Return the [X, Y] coordinate for the center point of the cell that contains the specified text.  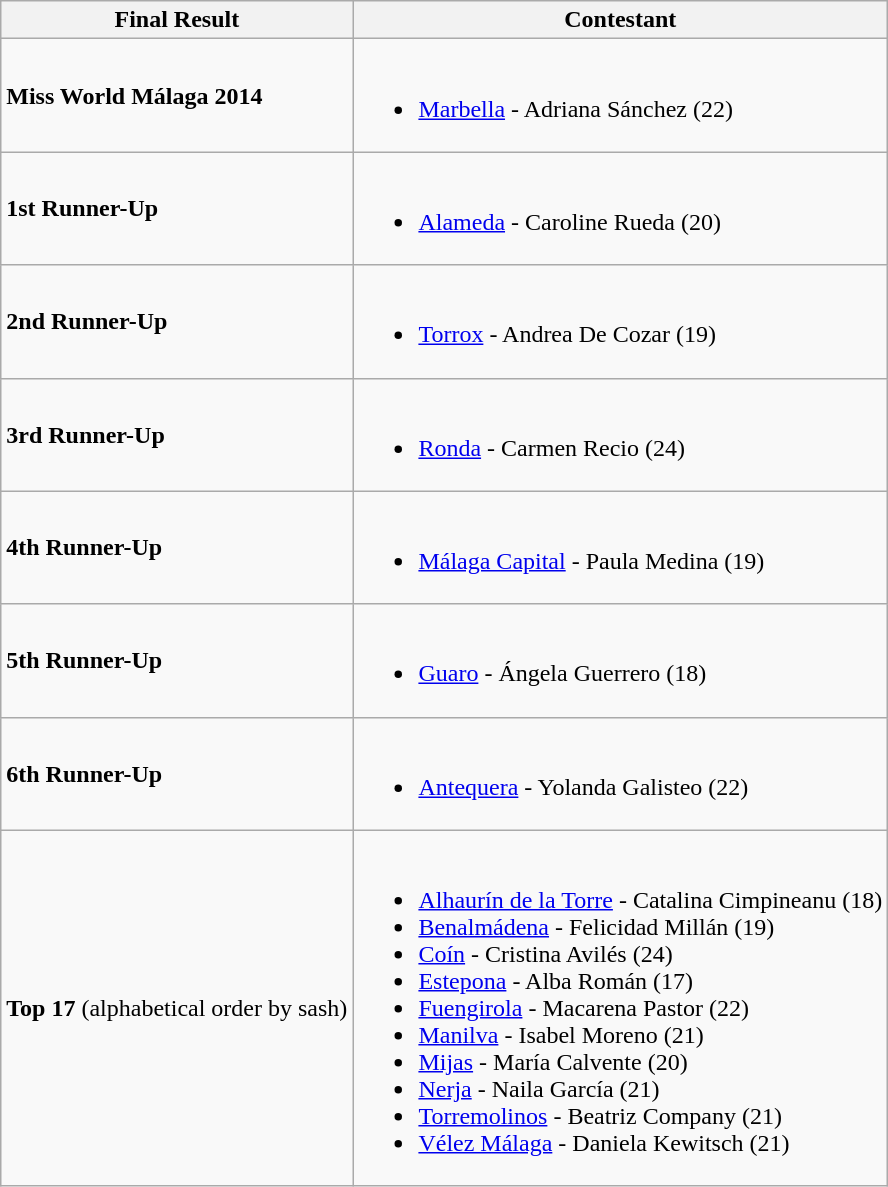
Final Result [177, 20]
Alameda - Caroline Rueda (20) [620, 208]
1st Runner-Up [177, 208]
4th Runner-Up [177, 548]
5th Runner-Up [177, 660]
Marbella - Adriana Sánchez (22) [620, 96]
Miss World Málaga 2014 [177, 96]
Top 17 (alphabetical order by sash) [177, 1008]
Torrox - Andrea De Cozar (19) [620, 322]
Contestant [620, 20]
Málaga Capital - Paula Medina (19) [620, 548]
6th Runner-Up [177, 774]
Antequera - Yolanda Galisteo (22) [620, 774]
Ronda - Carmen Recio (24) [620, 434]
3rd Runner-Up [177, 434]
2nd Runner-Up [177, 322]
Guaro - Ángela Guerrero (18) [620, 660]
